Detect which cell encompasses the target text, then output its (x, y) center coordinate. 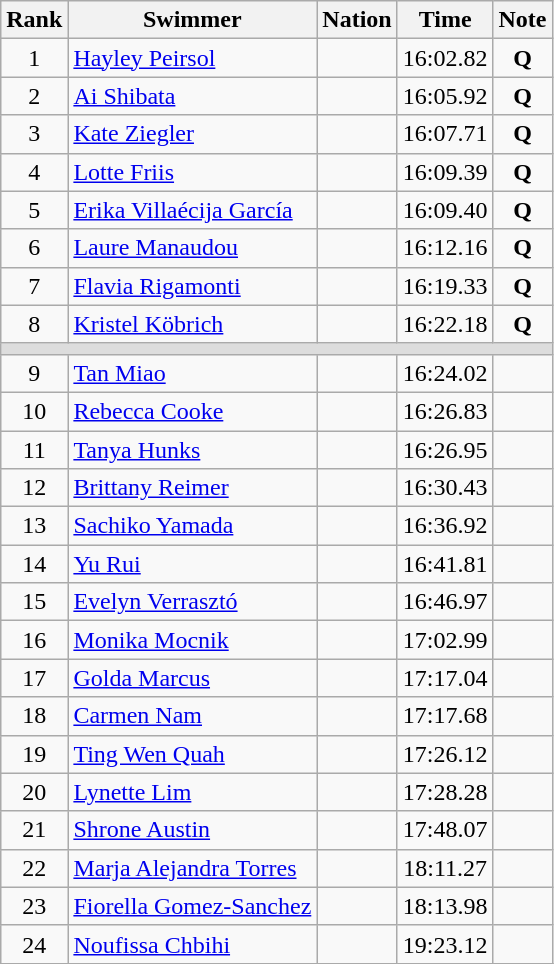
18:13.98 (445, 906)
16:26.95 (445, 449)
16:05.92 (445, 96)
Rebecca Cooke (192, 411)
Hayley Peirsol (192, 58)
19 (34, 754)
Note (522, 20)
16:41.81 (445, 564)
9 (34, 373)
16:09.40 (445, 210)
19:23.12 (445, 944)
4 (34, 172)
16:22.18 (445, 324)
16:02.82 (445, 58)
17:17.04 (445, 678)
16:07.71 (445, 134)
16:26.83 (445, 411)
18:11.27 (445, 868)
Lotte Friis (192, 172)
Kate Ziegler (192, 134)
8 (34, 324)
22 (34, 868)
10 (34, 411)
Time (445, 20)
Monika Mocnik (192, 640)
2 (34, 96)
Ai Shibata (192, 96)
1 (34, 58)
Kristel Köbrich (192, 324)
16:30.43 (445, 488)
17:48.07 (445, 830)
Tan Miao (192, 373)
16:12.16 (445, 248)
11 (34, 449)
17:17.68 (445, 716)
Yu Rui (192, 564)
Golda Marcus (192, 678)
Sachiko Yamada (192, 526)
16:36.92 (445, 526)
24 (34, 944)
16:46.97 (445, 602)
12 (34, 488)
6 (34, 248)
17:26.12 (445, 754)
Rank (34, 20)
Flavia Rigamonti (192, 286)
Lynette Lim (192, 792)
16:09.39 (445, 172)
Ting Wen Quah (192, 754)
Noufissa Chbihi (192, 944)
14 (34, 564)
Evelyn Verrasztó (192, 602)
Nation (357, 20)
3 (34, 134)
16:24.02 (445, 373)
Tanya Hunks (192, 449)
Erika Villaécija García (192, 210)
Swimmer (192, 20)
Fiorella Gomez-Sanchez (192, 906)
17:28.28 (445, 792)
18 (34, 716)
23 (34, 906)
16:19.33 (445, 286)
Carmen Nam (192, 716)
5 (34, 210)
16 (34, 640)
13 (34, 526)
Shrone Austin (192, 830)
20 (34, 792)
15 (34, 602)
21 (34, 830)
Laure Manaudou (192, 248)
17 (34, 678)
17:02.99 (445, 640)
Brittany Reimer (192, 488)
Marja Alejandra Torres (192, 868)
7 (34, 286)
